From the cell containing the given text, extract its center point as [x, y] coordinate. 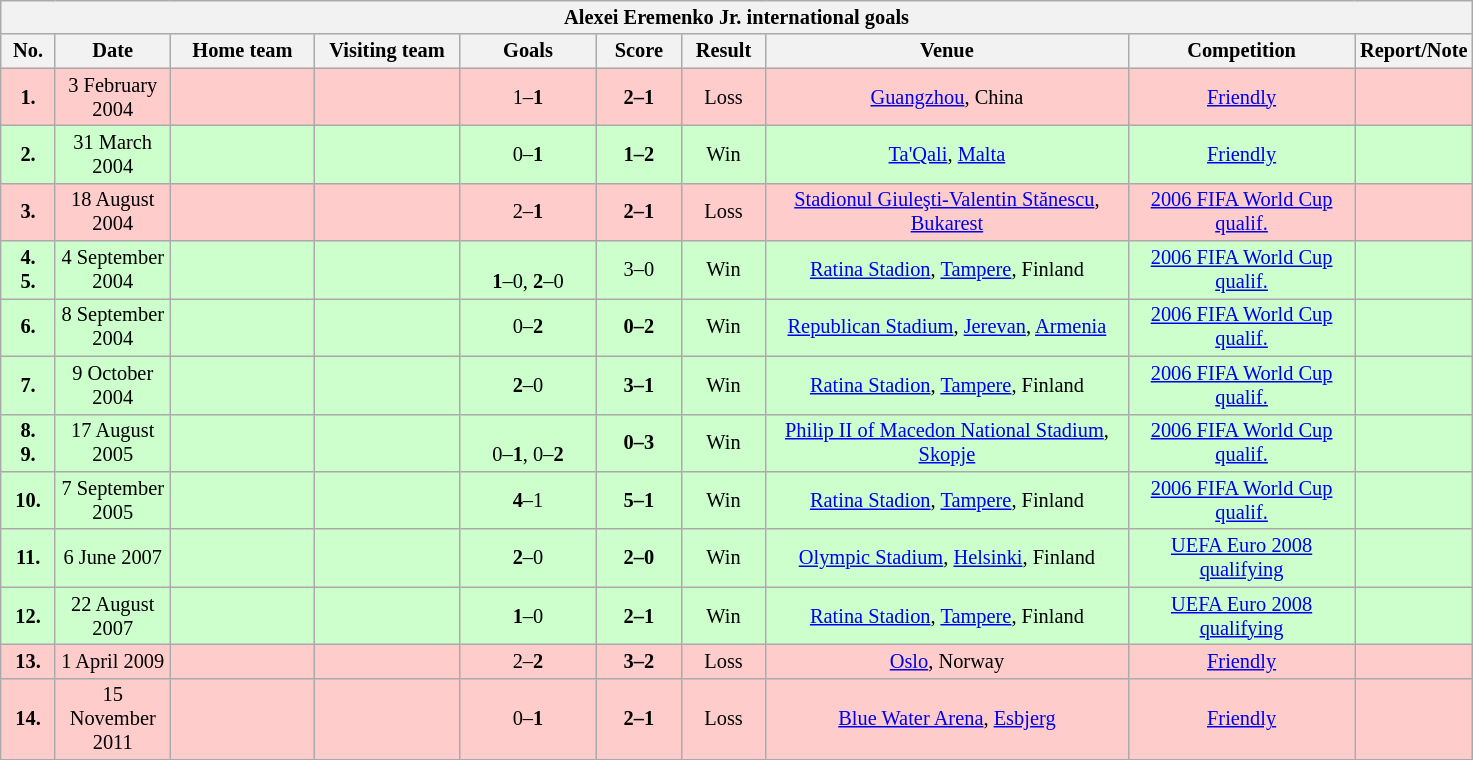
5–1 [640, 500]
22 August 2007 [112, 616]
Home team [242, 51]
4.5. [28, 270]
0–1, 0–2 [528, 443]
Republican Stadium, Jerevan, Armenia [947, 327]
Alexei Eremenko Jr. international goals [737, 17]
Goals [528, 51]
1 April 2009 [112, 661]
1–0 [528, 616]
Report/Note [1414, 51]
1–2 [640, 154]
14. [28, 719]
Philip II of Macedon National Stadium, Skopje [947, 443]
2–2 [528, 661]
Guangzhou, China [947, 97]
8 September 2004 [112, 327]
6 June 2007 [112, 558]
1–1 [528, 97]
4–1 [528, 500]
12. [28, 616]
2. [28, 154]
31 March 2004 [112, 154]
11. [28, 558]
7. [28, 385]
Visiting team [388, 51]
6. [28, 327]
Venue [947, 51]
4 September 2004 [112, 270]
3–2 [640, 661]
1–0, 2–0 [528, 270]
No. [28, 51]
15 November 2011 [112, 719]
Stadionul Giuleşti-Valentin Stănescu, Bukarest [947, 212]
Oslo, Norway [947, 661]
18 August 2004 [112, 212]
Blue Water Arena, Esbjerg [947, 719]
Date [112, 51]
3 February 2004 [112, 97]
3–1 [640, 385]
Olympic Stadium, Helsinki, Finland [947, 558]
Score [640, 51]
9 October 2004 [112, 385]
1. [28, 97]
3–0 [640, 270]
10. [28, 500]
Ta'Qali, Malta [947, 154]
8.9. [28, 443]
7 September 2005 [112, 500]
13. [28, 661]
17 August 2005 [112, 443]
0–3 [640, 443]
Result [724, 51]
3. [28, 212]
Competition [1242, 51]
